Search for the cell housing the specified text and yield its (X, Y) center coordinate. 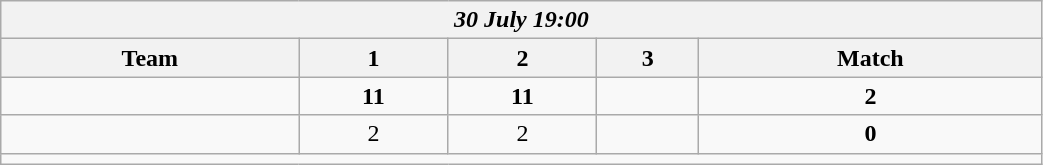
1 (374, 58)
Team (150, 58)
30 July 19:00 (522, 20)
Match (870, 58)
3 (648, 58)
0 (870, 134)
